Capture the cell that displays the provided text and extract its (x, y) central coordinate. 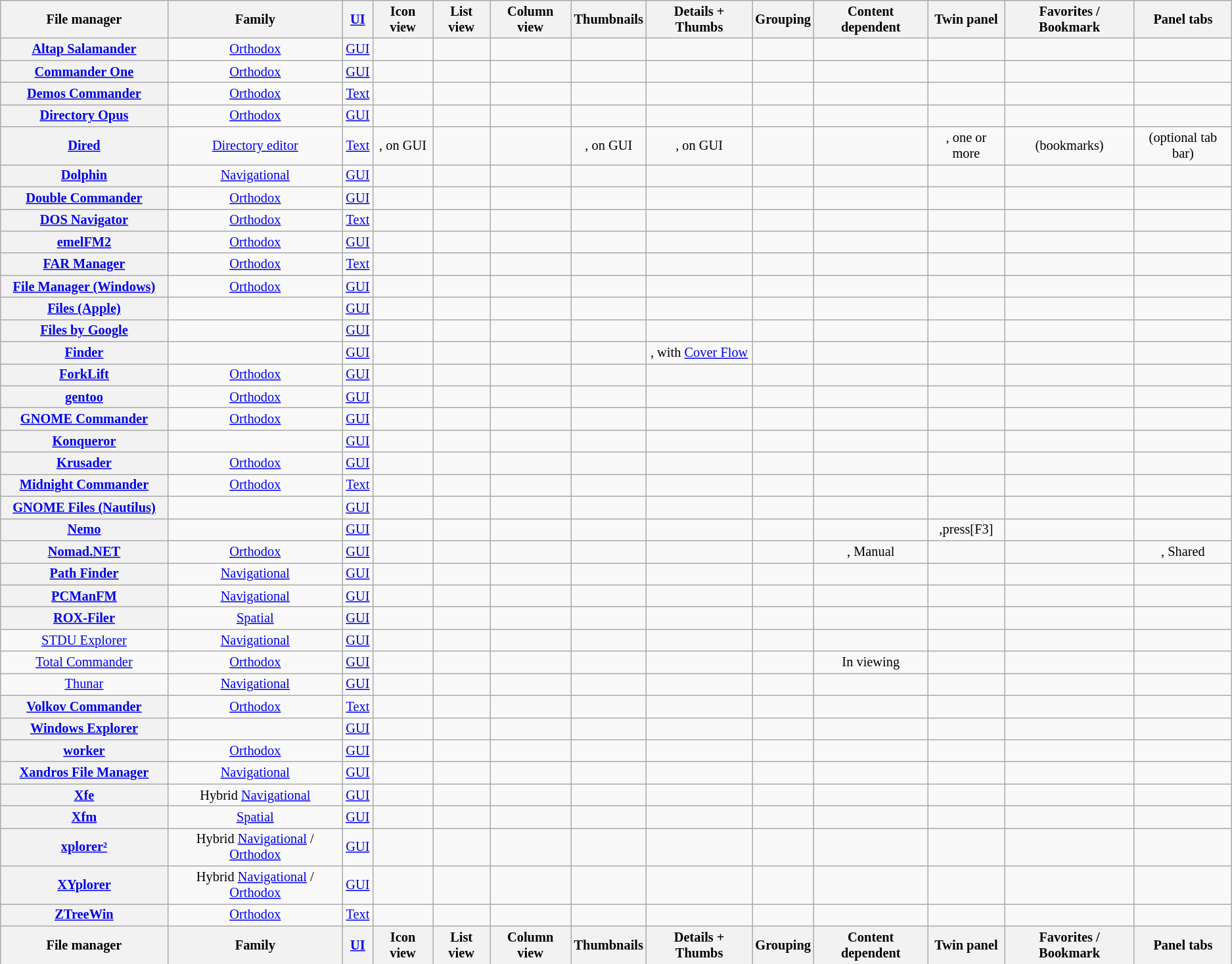
GNOME Files (Nautilus) (84, 507)
gentoo (84, 397)
XYplorer (84, 885)
Commander One (84, 72)
Dolphin (84, 175)
xplorer² (84, 847)
Xfe (84, 795)
(bookmarks) (1070, 146)
ROX-Filer (84, 618)
,press[F3] (966, 530)
File Manager (Windows) (84, 287)
Midnight Commander (84, 485)
ForkLift (84, 375)
Xfm (84, 817)
Nomad.NET (84, 551)
Altap Salamander (84, 49)
GNOME Commander (84, 419)
Nemo (84, 530)
STDU Explorer (84, 640)
Volkov Commander (84, 706)
Files by Google (84, 331)
Konqueror (84, 441)
Directory editor (255, 146)
worker (84, 750)
, Manual (871, 551)
Krusader (84, 463)
FAR Manager (84, 264)
Finder (84, 353)
ZTreeWin (84, 915)
Path Finder (84, 574)
(optional tab bar) (1183, 146)
, with Cover Flow (699, 353)
Hybrid Navigational (255, 795)
DOS Navigator (84, 220)
Demos Commander (84, 93)
Xandros File Manager (84, 773)
, one or more (966, 146)
Windows Explorer (84, 729)
emelFM2 (84, 242)
Directory Opus (84, 116)
Files (Apple) (84, 308)
In viewing (871, 662)
Thunar (84, 684)
, Shared (1183, 551)
PCManFM (84, 596)
Total Commander (84, 662)
Dired (84, 146)
Double Commander (84, 198)
